Locate the cell with the specified text and output its [x, y] center coordinate. 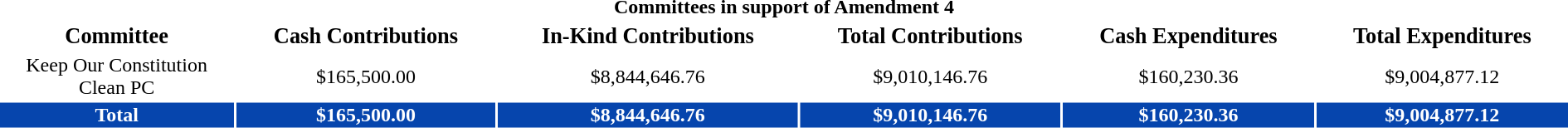
Cash Contributions [365, 36]
Total Expenditures [1442, 36]
In-Kind Contributions [648, 36]
Committee [116, 36]
Cash Expenditures [1188, 36]
Keep Our Constitution Clean PC [116, 76]
Total [116, 116]
Total Contributions [930, 36]
